Return the (X, Y) coordinate for the center point of the cell that contains the specified text.  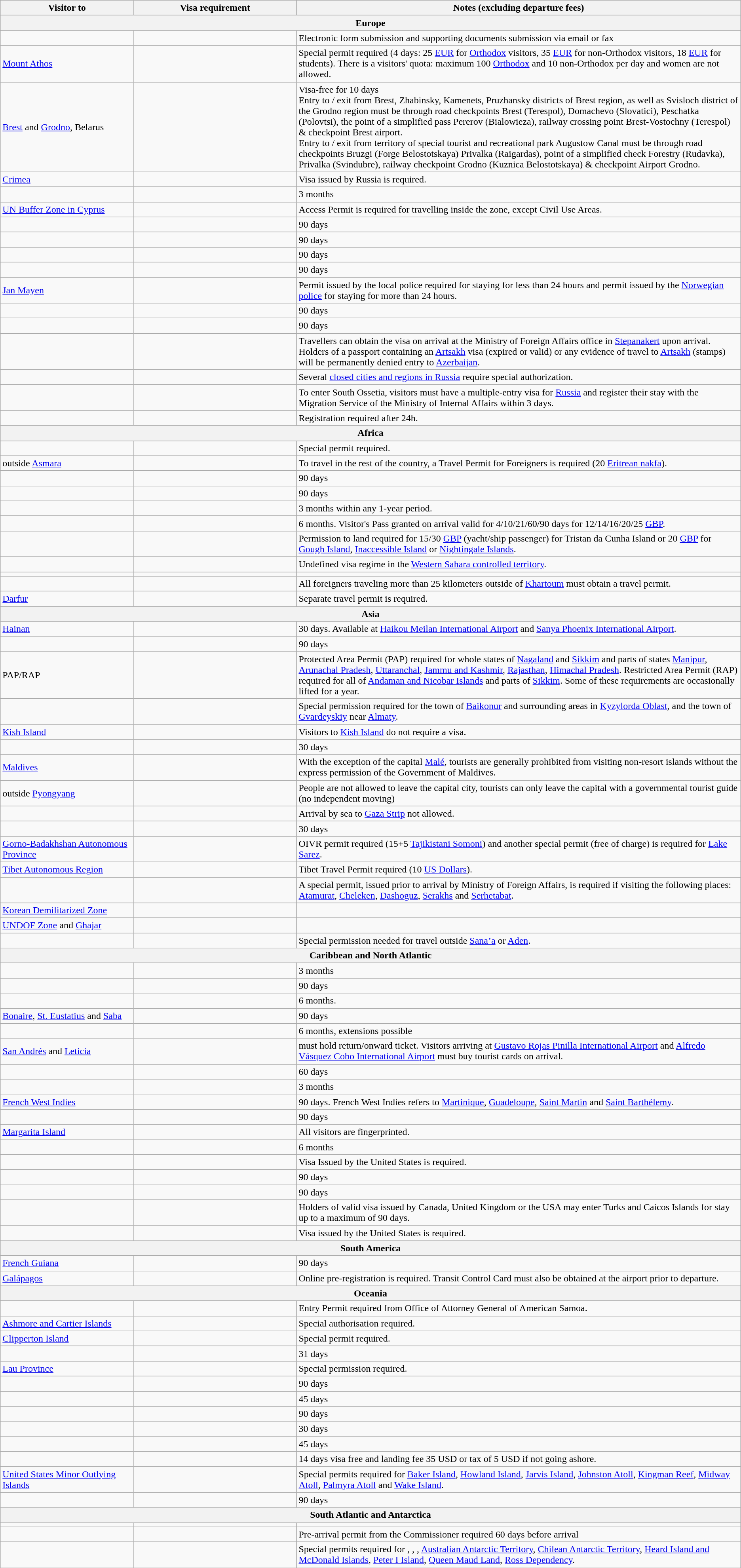
Lau Province (67, 1368)
Holders of valid visa issued by Canada, United Kingdom or the USA may enter Turks and Caicos Islands for stay up to a maximum of 90 days. (519, 1213)
Clipperton Island (67, 1338)
Kish Island (67, 732)
6 months (519, 1147)
Special permission required for the town of Baikonur and surrounding areas in Kyzylorda Oblast, and the town of Gvardeyskiy near Almaty. (519, 712)
Asia (370, 614)
6 months. Visitor's Pass granted on arrival valid for 4/10/21/60/90 days for 12/14/16/20/25 GBP. (519, 523)
31 days (519, 1353)
Oceania (370, 1293)
Special permits required for Baker Island, Howland Island, Jarvis Island, Johnston Atoll, Kingman Reef, Midway Atoll, Palmyra Atoll and Wake Island. (519, 1480)
Visa issued by the United States is required. (519, 1233)
Visa issued by Russia is required. (519, 179)
outside Asmara (67, 463)
Registration required after 24h. (519, 418)
Separate travel permit is required. (519, 599)
90 days. French West Indies refers to Martinique, Guadeloupe, Saint Martin and Saint Barthélemy. (519, 1102)
3 months within any 1-year period. (519, 508)
6 months, extensions possible (519, 1031)
Special permission required. (519, 1368)
Bonaire, St. Eustatius and Saba (67, 1016)
All visitors are fingerprinted. (519, 1132)
People are not allowed to leave the capital city, tourists can only leave the capital with a governmental tourist guide (no independent moving) (519, 793)
Notes (excluding departure fees) (519, 8)
Caribbean and North Atlantic (370, 956)
Maldives (67, 767)
Tibet Autonomous Region (67, 869)
Brest and Grodno, Belarus (67, 127)
Electronic form submission and supporting documents submission via email or fax (519, 38)
South America (370, 1248)
Entry Permit required from Office of Attorney General of American Samoa. (519, 1308)
UNDOF Zone and Ghajar (67, 926)
Visa Issued by the United States is required. (519, 1162)
30 days. Available at Haikou Meilan International Airport and Sanya Phoenix International Airport. (519, 629)
Africa (370, 433)
United States Minor Outlying Islands (67, 1480)
UN Buffer Zone in Cyprus (67, 209)
All foreigners traveling more than 25 kilometers outside of Khartoum must obtain a travel permit. (519, 584)
Gorno-Badakhshan Autonomous Province (67, 849)
Crimea (67, 179)
PAP/RAP (67, 675)
Jan Mayen (67, 290)
Online pre-registration is required. Transit Control Card must also be obtained at the airport prior to departure. (519, 1278)
OIVR permit required (15+5 Tajikistani Somoni) and another special permit (free of charge) is required for Lake Sarez. (519, 849)
San Andrés and Leticia (67, 1051)
Korean Demilitarized Zone (67, 910)
Europe (370, 23)
Special authorisation required. (519, 1323)
6 months. (519, 1001)
Access Permit is required for travelling inside the zone, except Civil Use Areas. (519, 209)
Darfur (67, 599)
Galápagos (67, 1278)
outside Pyongyang (67, 793)
Arrival by sea to Gaza Strip not allowed. (519, 813)
60 days (519, 1072)
Several closed cities and regions in Russia require special authorization. (519, 377)
Special permission needed for travel outside Sana’a or Aden. (519, 941)
French West Indies (67, 1102)
Pre-arrival permit from the Commissioner required 60 days before arrival (519, 1534)
Undefined visa regime in the Western Sahara controlled territory. (519, 564)
Hainan (67, 629)
Margarita Island (67, 1132)
Mount Athos (67, 64)
South Atlantic and Antarctica (370, 1515)
Ashmore and Cartier Islands (67, 1323)
Visitor to (67, 8)
French Guiana (67, 1263)
Visitors to Kish Island do not require a visa. (519, 732)
To travel in the rest of the country, a Travel Permit for Foreigners is required (20 Eritrean nakfa). (519, 463)
Tibet Travel Permit required (10 US Dollars). (519, 869)
14 days visa free and landing fee 35 USD or tax of 5 USD if not going ashore. (519, 1459)
Visa requirement (215, 8)
